Provide the [X, Y] coordinate of the cell's center where the given text is located.  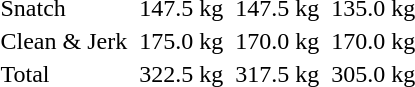
170.0 kg [278, 41]
175.0 kg [182, 41]
